From the cell containing the given text, extract its center point as [x, y] coordinate. 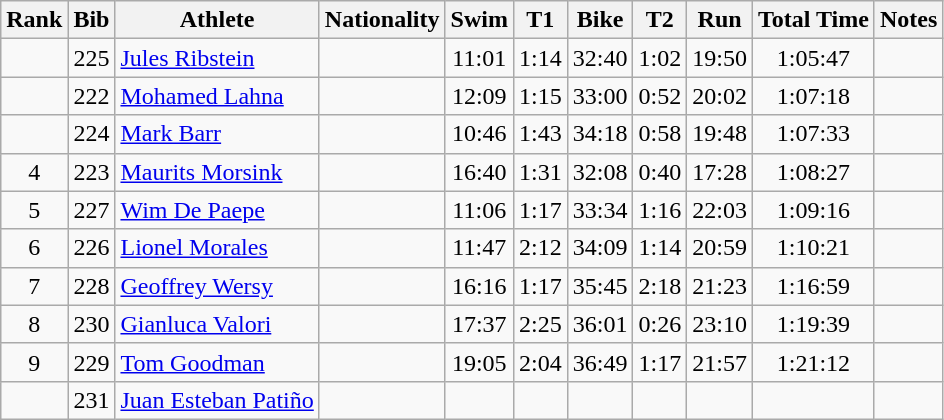
Bike [600, 20]
2:12 [540, 248]
8 [34, 324]
1:31 [540, 172]
222 [92, 96]
34:18 [600, 134]
4 [34, 172]
11:06 [479, 210]
22:03 [720, 210]
1:07:18 [813, 96]
225 [92, 58]
230 [92, 324]
21:57 [720, 362]
1:10:21 [813, 248]
20:02 [720, 96]
21:23 [720, 286]
2:04 [540, 362]
11:01 [479, 58]
11:47 [479, 248]
7 [34, 286]
1:16 [660, 210]
32:40 [600, 58]
Notes [908, 20]
229 [92, 362]
33:34 [600, 210]
34:09 [600, 248]
Athlete [217, 20]
Mohamed Lahna [217, 96]
Jules Ribstein [217, 58]
1:19:39 [813, 324]
16:40 [479, 172]
1:09:16 [813, 210]
35:45 [600, 286]
0:58 [660, 134]
33:00 [600, 96]
2:18 [660, 286]
Geoffrey Wersy [217, 286]
Run [720, 20]
19:50 [720, 58]
223 [92, 172]
17:37 [479, 324]
Lionel Morales [217, 248]
231 [92, 400]
T1 [540, 20]
T2 [660, 20]
1:05:47 [813, 58]
Juan Esteban Patiño [217, 400]
17:28 [720, 172]
36:01 [600, 324]
Wim De Paepe [217, 210]
Gianluca Valori [217, 324]
9 [34, 362]
5 [34, 210]
23:10 [720, 324]
1:43 [540, 134]
6 [34, 248]
1:16:59 [813, 286]
19:48 [720, 134]
0:40 [660, 172]
Bib [92, 20]
228 [92, 286]
2:25 [540, 324]
36:49 [600, 362]
Swim [479, 20]
16:16 [479, 286]
1:15 [540, 96]
19:05 [479, 362]
32:08 [600, 172]
224 [92, 134]
Tom Goodman [217, 362]
1:02 [660, 58]
227 [92, 210]
10:46 [479, 134]
0:52 [660, 96]
Nationality [382, 20]
Rank [34, 20]
1:21:12 [813, 362]
20:59 [720, 248]
Mark Barr [217, 134]
Total Time [813, 20]
12:09 [479, 96]
226 [92, 248]
1:07:33 [813, 134]
0:26 [660, 324]
1:08:27 [813, 172]
Maurits Morsink [217, 172]
